Return (x, y) of the center of cell containing provided text 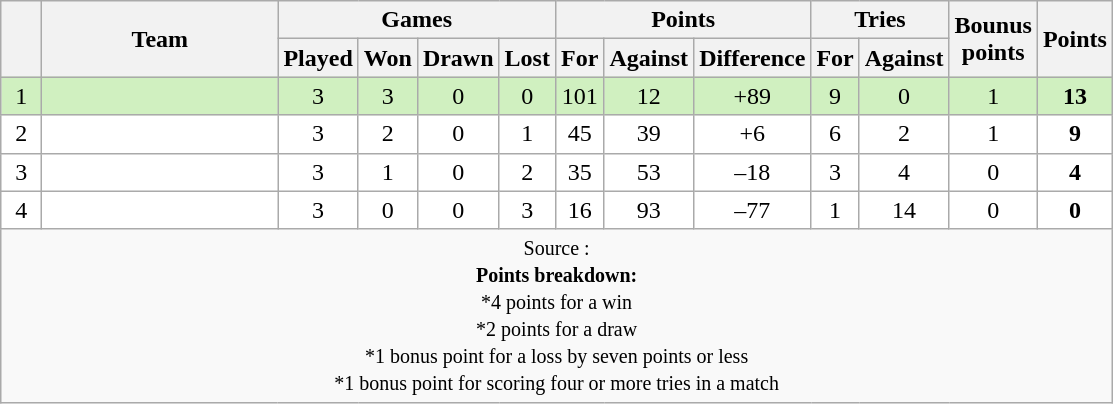
Team (160, 39)
93 (649, 210)
Bounus points (993, 39)
Played (318, 58)
35 (579, 172)
–18 (752, 172)
39 (649, 134)
101 (579, 96)
14 (904, 210)
–77 (752, 210)
53 (649, 172)
12 (649, 96)
+89 (752, 96)
Drawn (458, 58)
Lost (527, 58)
Difference (752, 58)
45 (579, 134)
16 (579, 210)
+6 (752, 134)
6 (835, 134)
Games (417, 20)
Won (388, 58)
Tries (880, 20)
13 (1074, 96)
